Capture the cell that displays the provided text and extract its (X, Y) central coordinate. 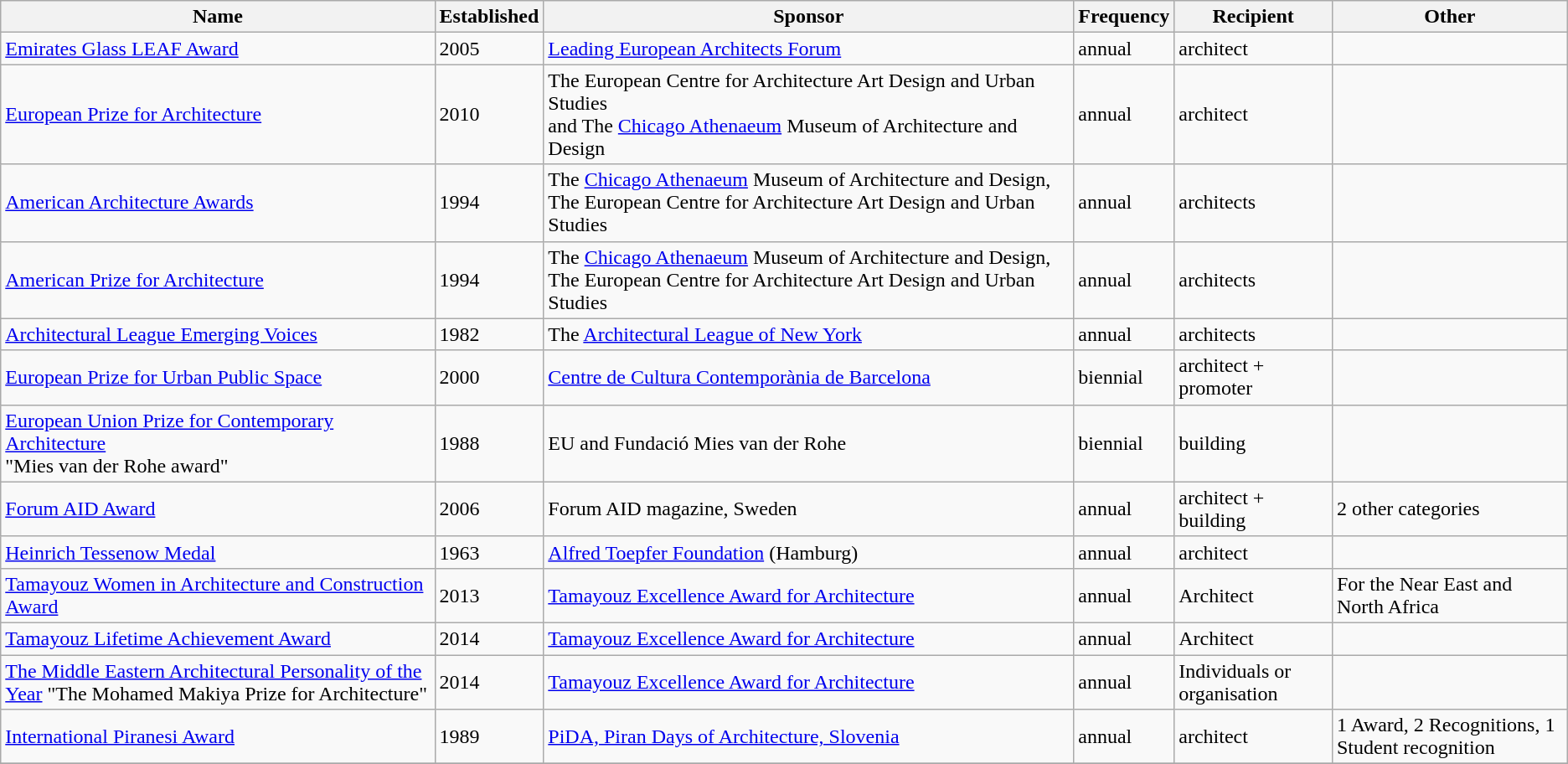
Centre de Cultura Contemporània de Barcelona (809, 377)
EU and Fundació Mies van der Rohe (809, 443)
Tamayouz Lifetime Achievement Award (218, 638)
2 other categories (1449, 509)
building (1253, 443)
Name (218, 17)
European Prize for Urban Public Space (218, 377)
1963 (489, 552)
Heinrich Tessenow Medal (218, 552)
Established (489, 17)
1989 (489, 737)
Forum AID Award (218, 509)
Tamayouz Women in Architecture and Construction Award (218, 595)
architect + promoter (1253, 377)
Emirates Glass LEAF Award (218, 49)
Sponsor (809, 17)
International Piranesi Award (218, 737)
Forum AID magazine, Sweden (809, 509)
1 Award, 2 Recognitions, 1 Student recognition (1449, 737)
Recipient (1253, 17)
2013 (489, 595)
2010 (489, 114)
The Architectural League of New York (809, 334)
For the Near East and North Africa (1449, 595)
American Prize for Architecture (218, 280)
2006 (489, 509)
Leading European Architects Forum (809, 49)
architect + building (1253, 509)
Individuals or organisation (1253, 682)
1988 (489, 443)
2005 (489, 49)
PiDA, Piran Days of Architecture, Slovenia (809, 737)
The Middle Eastern Architectural Personality of the Year "The Mohamed Makiya Prize for Architecture" (218, 682)
Architectural League Emerging Voices (218, 334)
American Architecture Awards (218, 203)
Frequency (1124, 17)
The European Centre for Architecture Art Design and Urban Studies and The Chicago Athenaeum Museum of Architecture and Design (809, 114)
Alfred Toepfer Foundation (Hamburg) (809, 552)
European Union Prize for Contemporary Architecture "Mies van der Rohe award" (218, 443)
European Prize for Architecture (218, 114)
1982 (489, 334)
2000 (489, 377)
Other (1449, 17)
